Search for the cell housing the specified text and yield its (x, y) center coordinate. 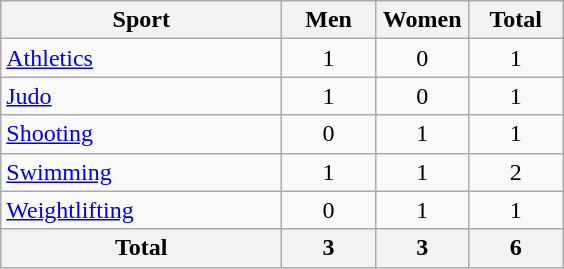
6 (516, 248)
Athletics (142, 58)
Weightlifting (142, 210)
Judo (142, 96)
Shooting (142, 134)
Swimming (142, 172)
2 (516, 172)
Men (329, 20)
Women (422, 20)
Sport (142, 20)
